Return the (x, y) coordinate for the center point of the cell that contains the specified text.  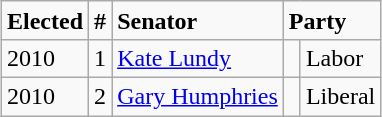
Elected (46, 20)
Party (332, 20)
2 (100, 97)
Labor (340, 58)
Liberal (340, 97)
Senator (198, 20)
1 (100, 58)
# (100, 20)
Gary Humphries (198, 97)
Kate Lundy (198, 58)
